Locate the cell with the specified text and output its [x, y] center coordinate. 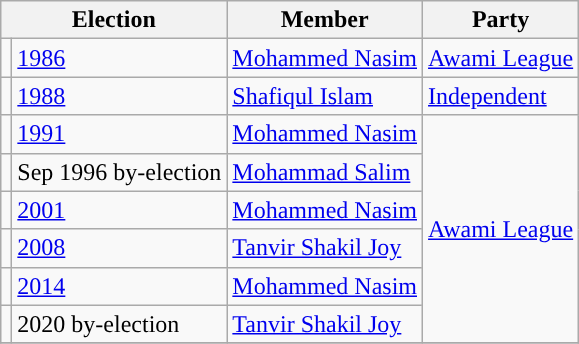
Election [114, 20]
1991 [120, 134]
1988 [120, 96]
1986 [120, 58]
Sep 1996 by-election [120, 172]
2008 [120, 248]
2001 [120, 210]
Shafiqul Islam [325, 96]
Party [501, 20]
2014 [120, 286]
Mohammad Salim [325, 172]
Independent [501, 96]
2020 by-election [120, 324]
Member [325, 20]
